Return (x, y) of the center of cell containing provided text 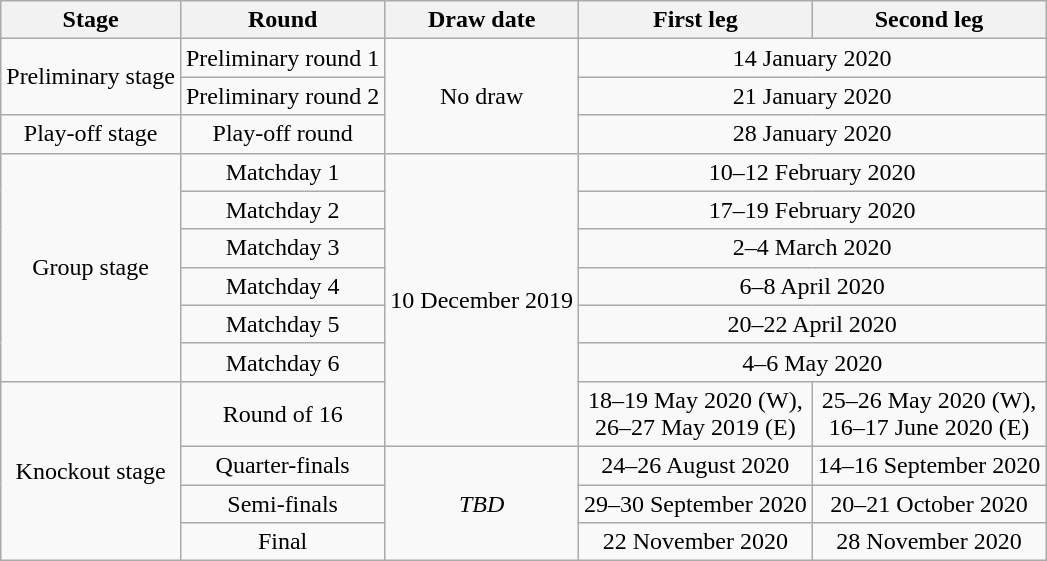
Preliminary round 1 (282, 58)
14 January 2020 (812, 58)
14–16 September 2020 (929, 465)
Matchday 5 (282, 324)
Matchday 1 (282, 172)
2–4 March 2020 (812, 248)
28 January 2020 (812, 134)
22 November 2020 (695, 542)
Matchday 6 (282, 362)
18–19 May 2020 (W),26–27 May 2019 (E) (695, 414)
17–19 February 2020 (812, 210)
Play-off round (282, 134)
Preliminary stage (91, 77)
Matchday 2 (282, 210)
Round (282, 20)
4–6 May 2020 (812, 362)
21 January 2020 (812, 96)
10 December 2019 (482, 300)
First leg (695, 20)
Knockout stage (91, 470)
Play-off stage (91, 134)
Matchday 3 (282, 248)
Second leg (929, 20)
No draw (482, 96)
6–8 April 2020 (812, 286)
TBD (482, 503)
20–21 October 2020 (929, 503)
Semi-finals (282, 503)
Matchday 4 (282, 286)
Round of 16 (282, 414)
Final (282, 542)
10–12 February 2020 (812, 172)
Group stage (91, 267)
Stage (91, 20)
24–26 August 2020 (695, 465)
25–26 May 2020 (W),16–17 June 2020 (E) (929, 414)
20–22 April 2020 (812, 324)
28 November 2020 (929, 542)
Preliminary round 2 (282, 96)
29–30 September 2020 (695, 503)
Draw date (482, 20)
Quarter-finals (282, 465)
